Locate the cell with the specified text and output its (X, Y) center coordinate. 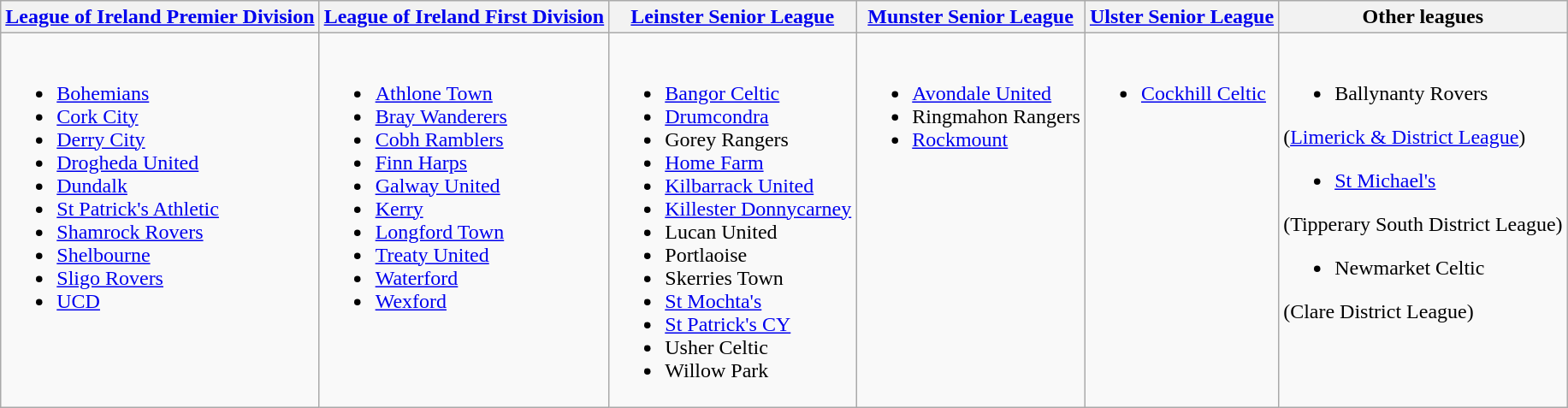
Ballynanty Rovers(Limerick & District League)St Michael's(Tipperary South District League)Newmarket Celtic(Clare District League) (1423, 221)
League of Ireland First Division (464, 17)
Athlone TownBray WanderersCobh RamblersFinn HarpsGalway UnitedKerryLongford TownTreaty UnitedWaterfordWexford (464, 221)
Leinster Senior League (732, 17)
League of Ireland Premier Division (160, 17)
Munster Senior League (971, 17)
Cockhill Celtic (1181, 221)
Ulster Senior League (1181, 17)
Other leagues (1423, 17)
Avondale UnitedRingmahon RangersRockmount (971, 221)
BohemiansCork CityDerry CityDrogheda UnitedDundalkSt Patrick's AthleticShamrock RoversShelbourneSligo RoversUCD (160, 221)
